Locate the cell with the specified text and output its (x, y) center coordinate. 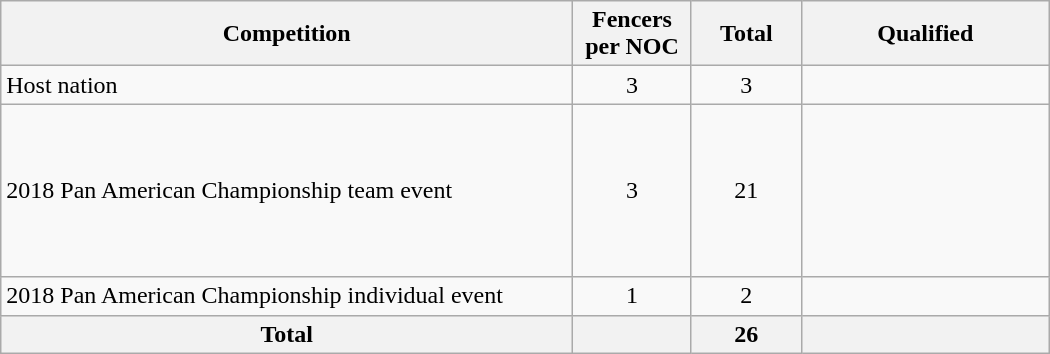
2 (746, 296)
Fencers per NOC (632, 34)
21 (746, 190)
2018 Pan American Championship team event (287, 190)
Competition (287, 34)
2018 Pan American Championship individual event (287, 296)
26 (746, 334)
1 (632, 296)
Host nation (287, 85)
Qualified (925, 34)
